Pinpoint the cell where the given text exists, returning its [X, Y] midpoint coordinate. 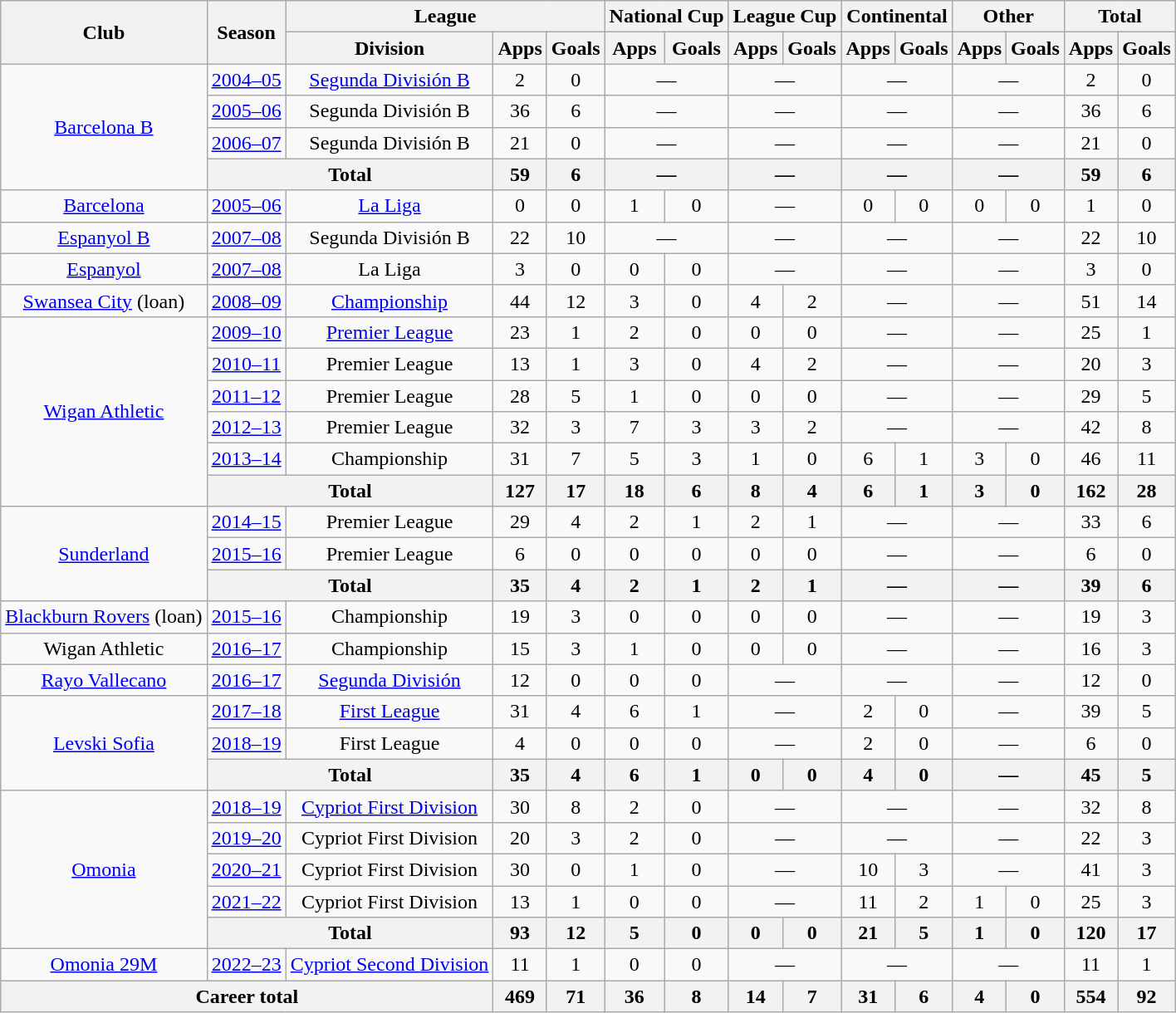
71 [576, 996]
Club [104, 32]
41 [1090, 869]
2017–18 [246, 712]
2012–13 [246, 428]
44 [520, 301]
45 [1090, 775]
Barcelona B [104, 127]
2009–10 [246, 332]
Cypriot Second Division [390, 965]
Omonia [104, 869]
Season [246, 32]
League Cup [785, 17]
Barcelona [104, 206]
23 [520, 332]
120 [1090, 933]
42 [1090, 428]
Continental [897, 17]
2011–12 [246, 396]
Sunderland [104, 554]
2004–05 [246, 80]
15 [520, 648]
2006–07 [246, 143]
Swansea City (loan) [104, 301]
2021–22 [246, 901]
92 [1147, 996]
2014–15 [246, 522]
Division [390, 48]
51 [1090, 301]
2019–20 [246, 838]
League [445, 17]
93 [520, 933]
2013–14 [246, 459]
Other [1008, 17]
Espanyol B [104, 237]
Levski Sofia [104, 743]
46 [1090, 459]
2020–21 [246, 869]
18 [635, 491]
554 [1090, 996]
Espanyol [104, 269]
Rayo Vallecano [104, 680]
33 [1090, 522]
2008–09 [246, 301]
2022–23 [246, 965]
2010–11 [246, 364]
16 [1090, 648]
127 [520, 491]
Blackburn Rovers (loan) [104, 617]
162 [1090, 491]
Career total [247, 996]
469 [520, 996]
Segunda División [390, 680]
Omonia 29M [104, 965]
National Cup [666, 17]
